Provide the [x, y] coordinate of the cell's center where the given text is located.  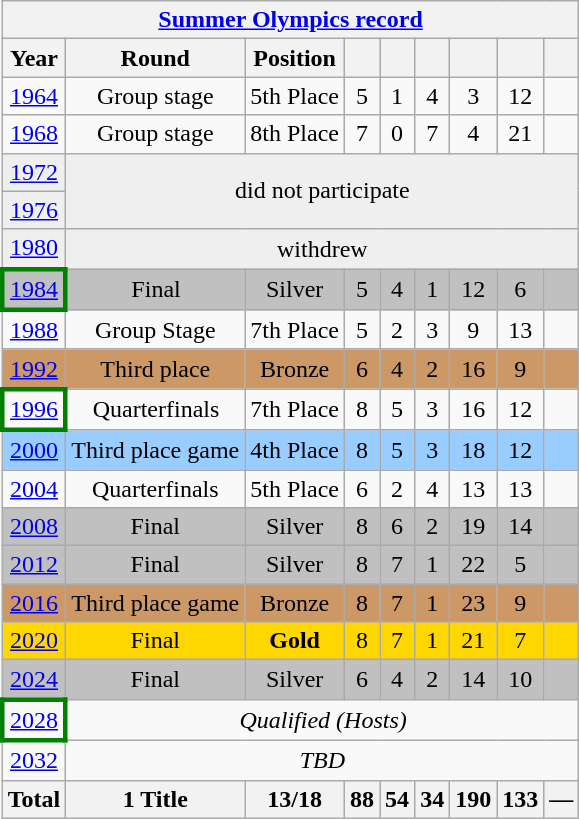
88 [362, 799]
Total [34, 799]
13/18 [295, 799]
2012 [34, 565]
8th Place [295, 134]
190 [474, 799]
1964 [34, 96]
1988 [34, 330]
34 [432, 799]
2000 [34, 450]
133 [520, 799]
1968 [34, 134]
Third place [156, 369]
Year [34, 58]
2008 [34, 527]
1972 [34, 172]
4th Place [295, 450]
18 [474, 450]
withdrew [322, 249]
— [562, 799]
19 [474, 527]
Qualified (Hosts) [322, 720]
Group Stage [156, 330]
2032 [34, 760]
2016 [34, 603]
1 Title [156, 799]
10 [520, 680]
2024 [34, 680]
1996 [34, 410]
did not participate [322, 191]
2004 [34, 489]
Gold [295, 641]
54 [398, 799]
Round [156, 58]
1976 [34, 210]
23 [474, 603]
1980 [34, 249]
Summer Olympics record [290, 20]
TBD [322, 760]
2028 [34, 720]
22 [474, 565]
1992 [34, 369]
2020 [34, 641]
1984 [34, 290]
0 [398, 134]
Position [295, 58]
